Identify which cell holds the provided text, then report its (x, y) central coordinate. 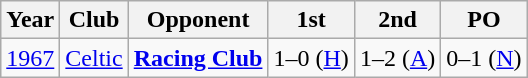
Opponent (198, 20)
0–1 (N) (484, 58)
Celtic (94, 58)
Racing Club (198, 58)
1–2 (A) (397, 58)
1st (311, 20)
PO (484, 20)
1967 (30, 58)
1–0 (H) (311, 58)
Year (30, 20)
Club (94, 20)
2nd (397, 20)
